Search for the cell housing the specified text and yield its (X, Y) center coordinate. 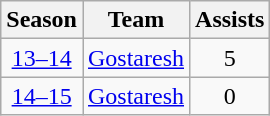
Season (42, 20)
13–14 (42, 58)
5 (230, 58)
0 (230, 96)
Team (136, 20)
Assists (230, 20)
14–15 (42, 96)
